Capture the cell that displays the provided text and extract its [X, Y] central coordinate. 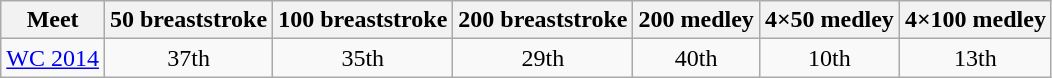
100 breaststroke [363, 20]
29th [543, 58]
4×50 medley [829, 20]
WC 2014 [53, 58]
200 breaststroke [543, 20]
200 medley [696, 20]
40th [696, 58]
4×100 medley [975, 20]
10th [829, 58]
Meet [53, 20]
37th [188, 58]
13th [975, 58]
50 breaststroke [188, 20]
35th [363, 58]
